Capture the cell that displays the provided text and extract its [X, Y] central coordinate. 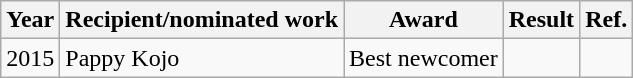
Result [541, 20]
Year [30, 20]
Award [424, 20]
Best newcomer [424, 58]
2015 [30, 58]
Ref. [606, 20]
Pappy Kojo [202, 58]
Recipient/nominated work [202, 20]
